Determine the [x, y] coordinate at the center of the cell enclosing the given text.  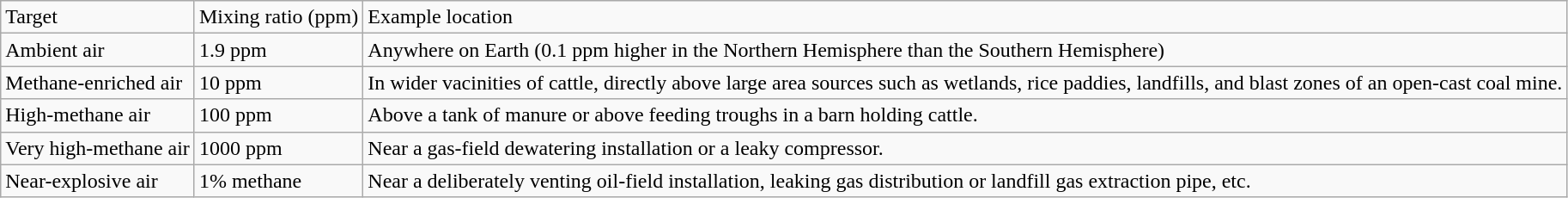
Near a deliberately venting oil-field installation, leaking gas distribution or landfill gas extraction pipe, etc. [965, 181]
Methane-enriched air [98, 83]
Near a gas-field dewatering installation or a leaky compressor. [965, 148]
Above a tank of manure or above feeding troughs in a barn holding cattle. [965, 115]
Near-explosive air [98, 181]
Mixing ratio (ppm) [278, 17]
1% methane [278, 181]
100 ppm [278, 115]
1.9 ppm [278, 50]
High-methane air [98, 115]
Ambient air [98, 50]
1000 ppm [278, 148]
Target [98, 17]
Very high-methane air [98, 148]
Example location [965, 17]
10 ppm [278, 83]
Anywhere on Earth (0.1 ppm higher in the Northern Hemisphere than the Southern Hemisphere) [965, 50]
